From the cell containing the given text, extract its center point as [X, Y] coordinate. 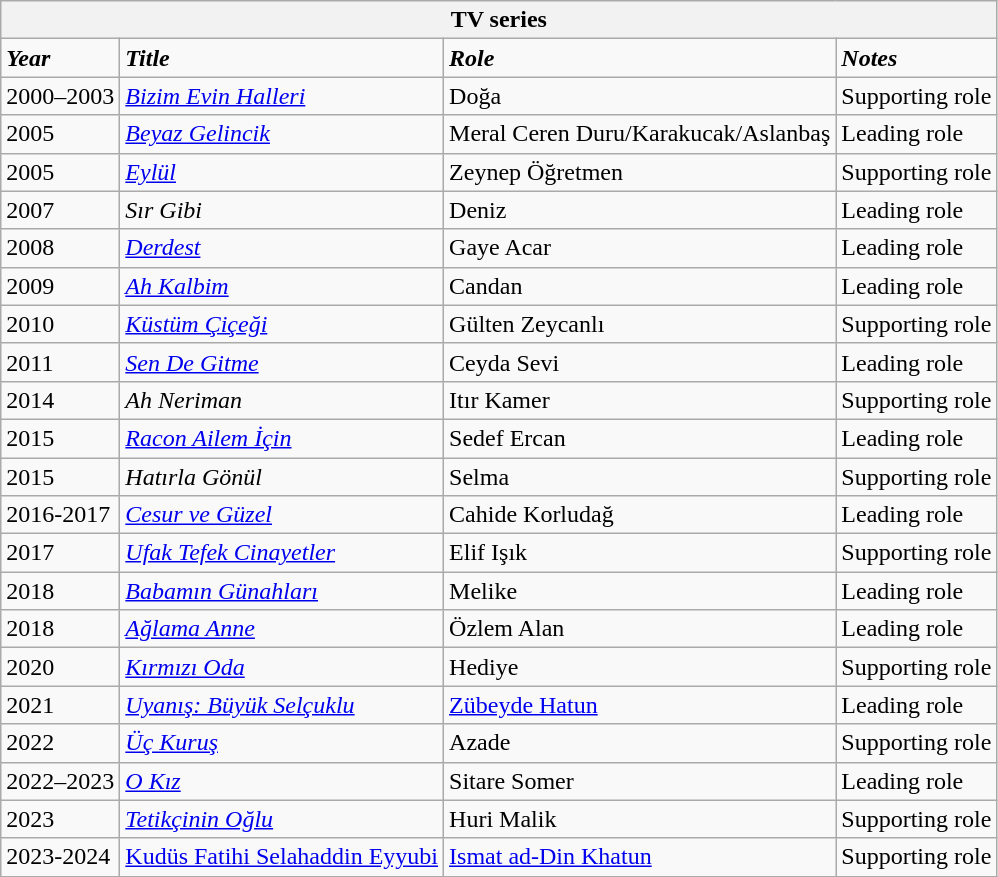
Cahide Korludağ [640, 515]
Kudüs Fatihi Selahaddin Eyyubi [282, 857]
Kırmızı Oda [282, 667]
Ah Kalbim [282, 286]
2020 [60, 667]
Hatırla Gönül [282, 477]
Gaye Acar [640, 248]
Itır Kamer [640, 400]
Beyaz Gelincik [282, 134]
2022 [60, 743]
Candan [640, 286]
Notes [916, 58]
2009 [60, 286]
Selma [640, 477]
Year [60, 58]
2021 [60, 705]
2014 [60, 400]
2008 [60, 248]
2022–2023 [60, 781]
2017 [60, 553]
Gülten Zeycanlı [640, 324]
Derdest [282, 248]
2016-2017 [60, 515]
Uyanış: Büyük Selçuklu [282, 705]
Sedef Ercan [640, 438]
Sitare Somer [640, 781]
Bizim Evin Halleri [282, 96]
Zeynep Öğretmen [640, 172]
Elif Işık [640, 553]
Ağlama Anne [282, 629]
2000–2003 [60, 96]
Özlem Alan [640, 629]
Küstüm Çiçeği [282, 324]
TV series [499, 20]
Huri Malik [640, 819]
Ceyda Sevi [640, 362]
Meral Ceren Duru/Karakucak/Aslanbaş [640, 134]
Ah Neriman [282, 400]
Role [640, 58]
Deniz [640, 210]
Hediye [640, 667]
Zübeyde Hatun [640, 705]
Title [282, 58]
Eylül [282, 172]
Racon Ailem İçin [282, 438]
Üç Kuruş [282, 743]
2023 [60, 819]
Ismat ad-Din Khatun [640, 857]
2011 [60, 362]
Babamın Günahları [282, 591]
Azade [640, 743]
Cesur ve Güzel [282, 515]
Sır Gibi [282, 210]
O Kız [282, 781]
Doğa [640, 96]
Tetikçinin Oğlu [282, 819]
Melike [640, 591]
2023-2024 [60, 857]
Sen De Gitme [282, 362]
2010 [60, 324]
2007 [60, 210]
Ufak Tefek Cinayetler [282, 553]
